Return the (x, y) coordinate for the center point of the cell that contains the specified text.  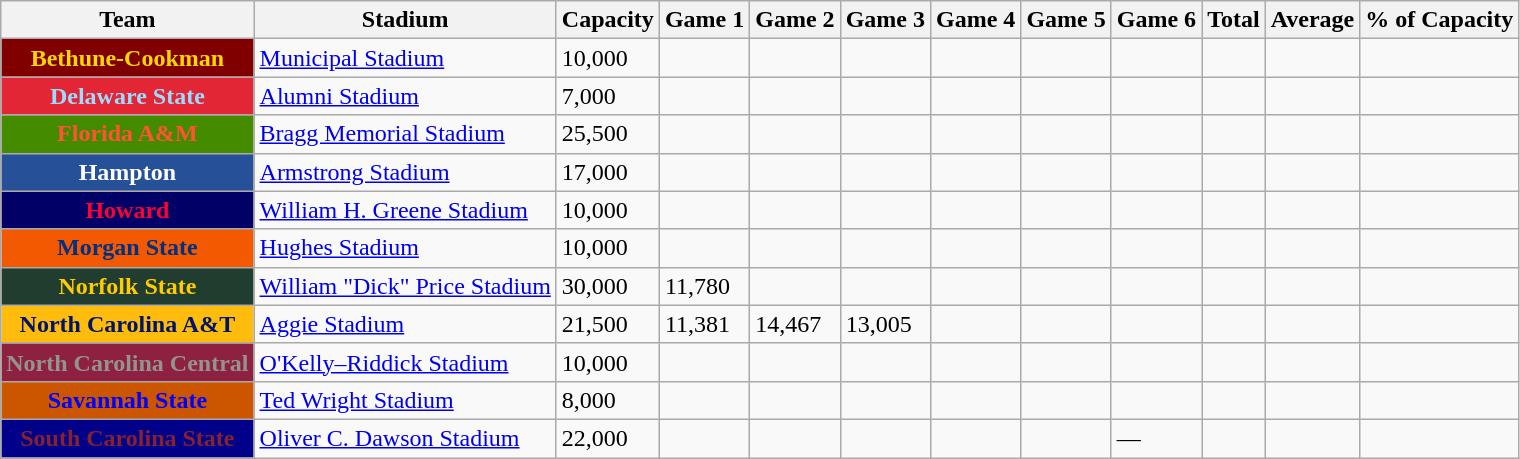
30,000 (608, 286)
7,000 (608, 96)
Game 5 (1066, 20)
Delaware State (128, 96)
Oliver C. Dawson Stadium (405, 438)
11,780 (704, 286)
11,381 (704, 324)
Team (128, 20)
Ted Wright Stadium (405, 400)
Alumni Stadium (405, 96)
Average (1312, 20)
Game 2 (795, 20)
Stadium (405, 20)
Aggie Stadium (405, 324)
14,467 (795, 324)
Bethune-Cookman (128, 58)
Total (1234, 20)
22,000 (608, 438)
13,005 (885, 324)
Game 1 (704, 20)
Howard (128, 210)
Norfolk State (128, 286)
Bragg Memorial Stadium (405, 134)
— (1156, 438)
Capacity (608, 20)
Florida A&M (128, 134)
North Carolina A&T (128, 324)
Armstrong Stadium (405, 172)
South Carolina State (128, 438)
North Carolina Central (128, 362)
21,500 (608, 324)
% of Capacity (1440, 20)
Hughes Stadium (405, 248)
Morgan State (128, 248)
Municipal Stadium (405, 58)
William "Dick" Price Stadium (405, 286)
8,000 (608, 400)
William H. Greene Stadium (405, 210)
O'Kelly–Riddick Stadium (405, 362)
Game 4 (976, 20)
Savannah State (128, 400)
Game 6 (1156, 20)
25,500 (608, 134)
Hampton (128, 172)
17,000 (608, 172)
Game 3 (885, 20)
